From the cell containing the given text, extract its center point as [X, Y] coordinate. 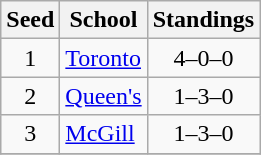
Queen's [104, 96]
1 [30, 58]
Standings [203, 20]
McGill [104, 134]
School [104, 20]
2 [30, 96]
3 [30, 134]
Toronto [104, 58]
Seed [30, 20]
4–0–0 [203, 58]
